Pinpoint the cell where the given text exists, returning its [X, Y] midpoint coordinate. 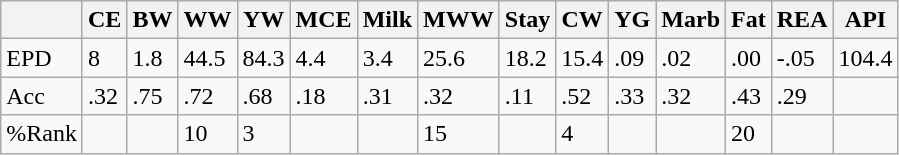
3.4 [387, 58]
%Rank [42, 134]
84.3 [264, 58]
API [866, 20]
10 [208, 134]
MCE [324, 20]
YG [632, 20]
104.4 [866, 58]
WW [208, 20]
BW [152, 20]
.33 [632, 96]
15 [459, 134]
CW [582, 20]
.11 [527, 96]
4.4 [324, 58]
15.4 [582, 58]
.72 [208, 96]
3 [264, 134]
Marb [691, 20]
18.2 [527, 58]
20 [749, 134]
.31 [387, 96]
EPD [42, 58]
4 [582, 134]
.18 [324, 96]
.75 [152, 96]
Acc [42, 96]
MWW [459, 20]
.09 [632, 58]
25.6 [459, 58]
.52 [582, 96]
Fat [749, 20]
.00 [749, 58]
YW [264, 20]
Stay [527, 20]
8 [104, 58]
1.8 [152, 58]
.43 [749, 96]
.29 [802, 96]
REA [802, 20]
-.05 [802, 58]
CE [104, 20]
.02 [691, 58]
44.5 [208, 58]
Milk [387, 20]
.68 [264, 96]
